Detect which cell encompasses the target text, then output its (X, Y) center coordinate. 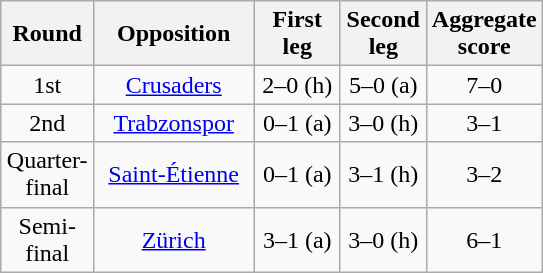
Aggregate score (484, 34)
Quarter-final (47, 174)
6–1 (484, 240)
First leg (297, 34)
1st (47, 85)
3–2 (484, 174)
Trabzonspor (174, 123)
3–1 (h) (383, 174)
Opposition (174, 34)
Second leg (383, 34)
2nd (47, 123)
2–0 (h) (297, 85)
Round (47, 34)
3–1 (a) (297, 240)
7–0 (484, 85)
Semi-final (47, 240)
Saint-Étienne (174, 174)
3–1 (484, 123)
Crusaders (174, 85)
Zürich (174, 240)
5–0 (a) (383, 85)
